For the text-containing cell, return its midpoint in (X, Y) coordinate format. 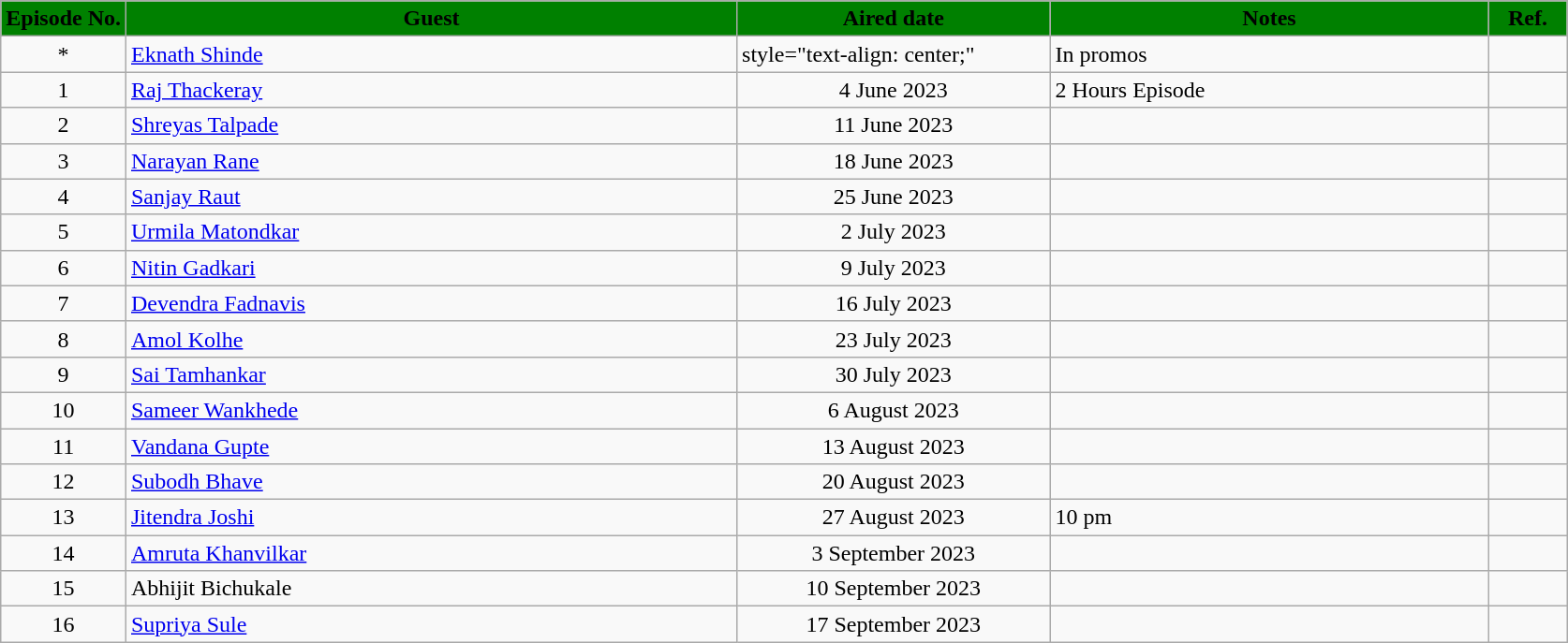
14 (64, 553)
Notes (1269, 19)
10 September 2023 (894, 589)
In promos (1269, 54)
13 (64, 518)
Ref. (1528, 19)
1 (64, 90)
3 September 2023 (894, 553)
10 (64, 410)
15 (64, 589)
Episode No. (64, 19)
23 July 2023 (894, 339)
Eknath Shinde (431, 54)
Narayan Rane (431, 161)
2 Hours Episode (1269, 90)
27 August 2023 (894, 518)
Subodh Bhave (431, 482)
Nitin Gadkari (431, 268)
18 June 2023 (894, 161)
11 (64, 446)
20 August 2023 (894, 482)
Supriya Sule (431, 624)
Vandana Gupte (431, 446)
* (64, 54)
Guest (431, 19)
Amol Kolhe (431, 339)
7 (64, 303)
11 June 2023 (894, 125)
6 (64, 268)
30 July 2023 (894, 374)
6 August 2023 (894, 410)
25 June 2023 (894, 197)
10 pm (1269, 518)
Sameer Wankhede (431, 410)
9 July 2023 (894, 268)
17 September 2023 (894, 624)
Abhijit Bichukale (431, 589)
4 June 2023 (894, 90)
8 (64, 339)
5 (64, 232)
12 (64, 482)
9 (64, 374)
style="text-align: center;" (894, 54)
Devendra Fadnavis (431, 303)
13 August 2023 (894, 446)
Shreyas Talpade (431, 125)
16 July 2023 (894, 303)
3 (64, 161)
Sanjay Raut (431, 197)
Raj Thackeray (431, 90)
Sai Tamhankar (431, 374)
16 (64, 624)
Jitendra Joshi (431, 518)
2 (64, 125)
Urmila Matondkar (431, 232)
Aired date (894, 19)
Amruta Khanvilkar (431, 553)
2 July 2023 (894, 232)
4 (64, 197)
